Scan for the cell matching the given text and deliver its (x, y) coordinate at center. 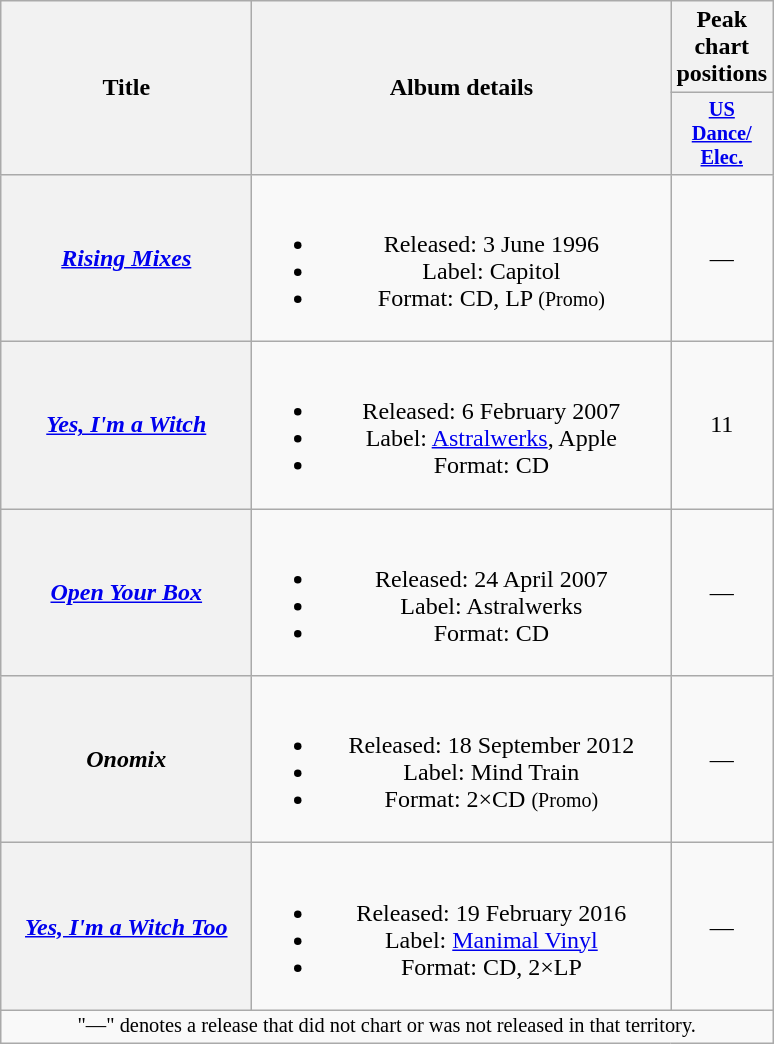
"—" denotes a release that did not chart or was not released in that territory. (387, 1027)
Released: 3 June 1996Label: CapitolFormat: CD, LP (Promo) (462, 258)
Released: 19 February 2016Label: Manimal VinylFormat: CD, 2×LP (462, 926)
Open Your Box (126, 592)
Released: 24 April 2007Label: AstralwerksFormat: CD (462, 592)
11 (722, 426)
Peak chart positions (722, 47)
Released: 6 February 2007Label: Astralwerks, AppleFormat: CD (462, 426)
Onomix (126, 760)
Title (126, 88)
USDance/Elec. (722, 134)
Yes, I'm a Witch (126, 426)
Album details (462, 88)
Rising Mixes (126, 258)
Released: 18 September 2012Label: Mind TrainFormat: 2×CD (Promo) (462, 760)
Yes, I'm a Witch Too (126, 926)
